Find where the given text appears and provide that cell's center as (X, Y) coordinate. 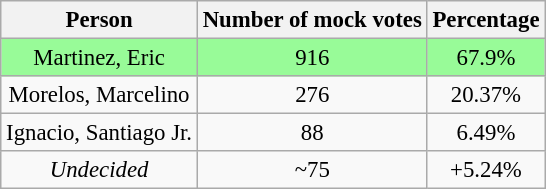
Person (100, 20)
6.49% (486, 133)
Martinez, Eric (100, 58)
~75 (312, 170)
Undecided (100, 170)
916 (312, 58)
Morelos, Marcelino (100, 95)
Percentage (486, 20)
276 (312, 95)
67.9% (486, 58)
Number of mock votes (312, 20)
+5.24% (486, 170)
20.37% (486, 95)
88 (312, 133)
Ignacio, Santiago Jr. (100, 133)
